Identify which cell holds the provided text, then report its [x, y] central coordinate. 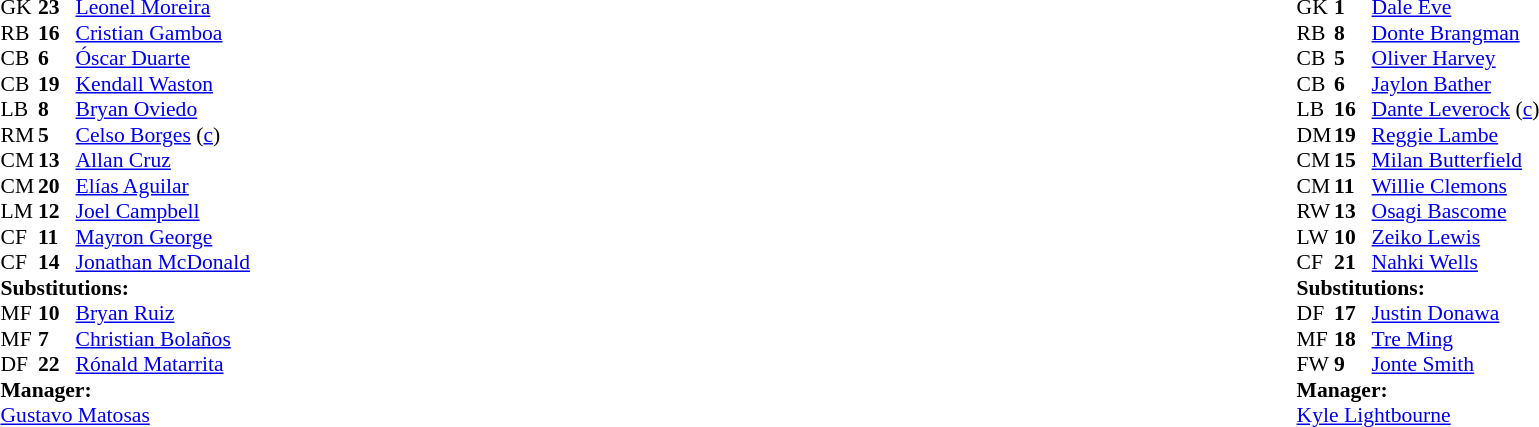
17 [1353, 313]
Jonathan McDonald [163, 263]
20 [57, 186]
12 [57, 211]
LM [19, 211]
Joel Campbell [163, 211]
RW [1316, 211]
FW [1316, 365]
Christian Bolaños [163, 339]
Celso Borges (c) [163, 135]
Mayron George [163, 237]
Bryan Ruiz [163, 313]
Elías Aguilar [163, 186]
14 [57, 263]
9 [1353, 365]
Allan Cruz [163, 161]
21 [1353, 263]
Cristian Gamboa [163, 33]
22 [57, 365]
DM [1316, 135]
Óscar Duarte [163, 59]
7 [57, 339]
18 [1353, 339]
Kendall Waston [163, 84]
Rónald Matarrita [163, 365]
Substitutions: [124, 288]
RM [19, 135]
LW [1316, 237]
Manager: [124, 390]
Bryan Oviedo [163, 109]
15 [1353, 161]
